Find where the given text appears and provide that cell's center as (X, Y) coordinate. 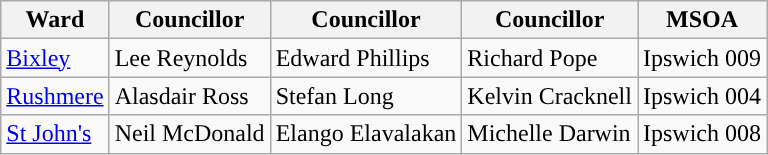
Edward Phillips (366, 58)
Neil McDonald (190, 134)
Ipswich 009 (702, 58)
Lee Reynolds (190, 58)
Bixley (55, 58)
Ipswich 008 (702, 134)
Rushmere (55, 96)
Ipswich 004 (702, 96)
MSOA (702, 20)
Elango Elavalakan (366, 134)
Michelle Darwin (550, 134)
Kelvin Cracknell (550, 96)
Stefan Long (366, 96)
Alasdair Ross (190, 96)
St John's (55, 134)
Richard Pope (550, 58)
Ward (55, 20)
